Return the [x, y] coordinate for the center point of the cell that contains the specified text.  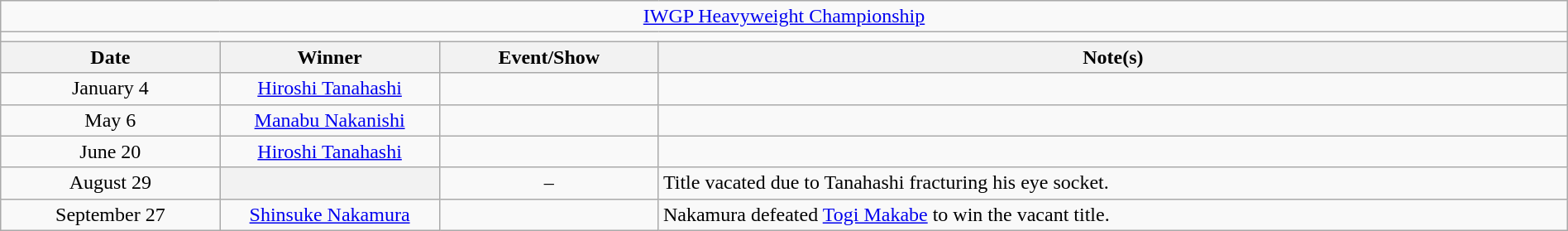
Date [111, 57]
June 20 [111, 152]
Manabu Nakanishi [329, 120]
Note(s) [1113, 57]
IWGP Heavyweight Championship [784, 17]
May 6 [111, 120]
Shinsuke Nakamura [329, 214]
August 29 [111, 183]
Nakamura defeated Togi Makabe to win the vacant title. [1113, 214]
– [549, 183]
January 4 [111, 89]
Event/Show [549, 57]
Winner [329, 57]
September 27 [111, 214]
Title vacated due to Tanahashi fracturing his eye socket. [1113, 183]
